Search for the cell housing the specified text and yield its [X, Y] center coordinate. 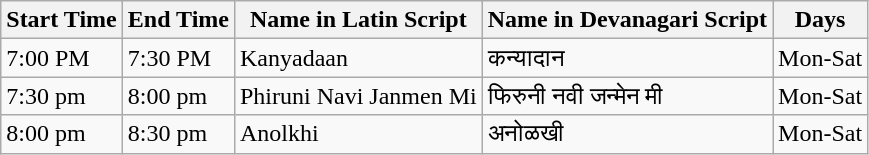
8:30 pm [178, 134]
Name in Latin Script [358, 20]
फिरुनी नवी जन्मेन मी [627, 96]
Phiruni Navi Janmen Mi [358, 96]
Kanyadaan [358, 58]
Start Time [62, 20]
कन्यादान [627, 58]
End Time [178, 20]
अनोळखी [627, 134]
7:30 pm [62, 96]
Anolkhi [358, 134]
7:00 PM [62, 58]
Days [820, 20]
7:30 PM [178, 58]
Name in Devanagari Script [627, 20]
